Return (x, y) of the center of cell containing provided text 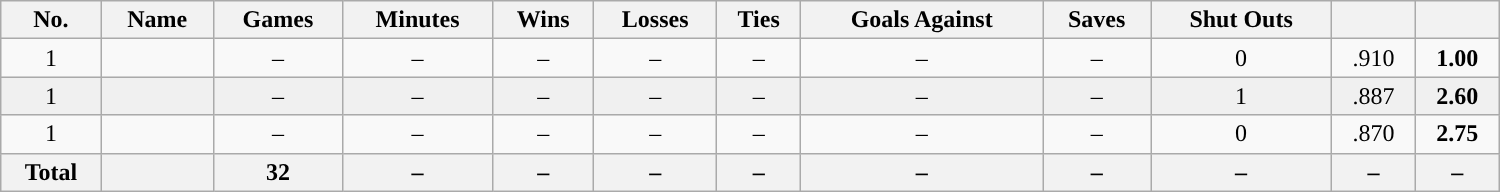
No. (51, 20)
Saves (1097, 20)
Goals Against (922, 20)
32 (278, 172)
.887 (1373, 96)
.910 (1373, 58)
Games (278, 20)
2.75 (1457, 134)
Name (157, 20)
Losses (656, 20)
Ties (759, 20)
Shut Outs (1242, 20)
Wins (544, 20)
1.00 (1457, 58)
2.60 (1457, 96)
.870 (1373, 134)
Total (51, 172)
Minutes (417, 20)
